Return (x, y) of the center of cell containing provided text 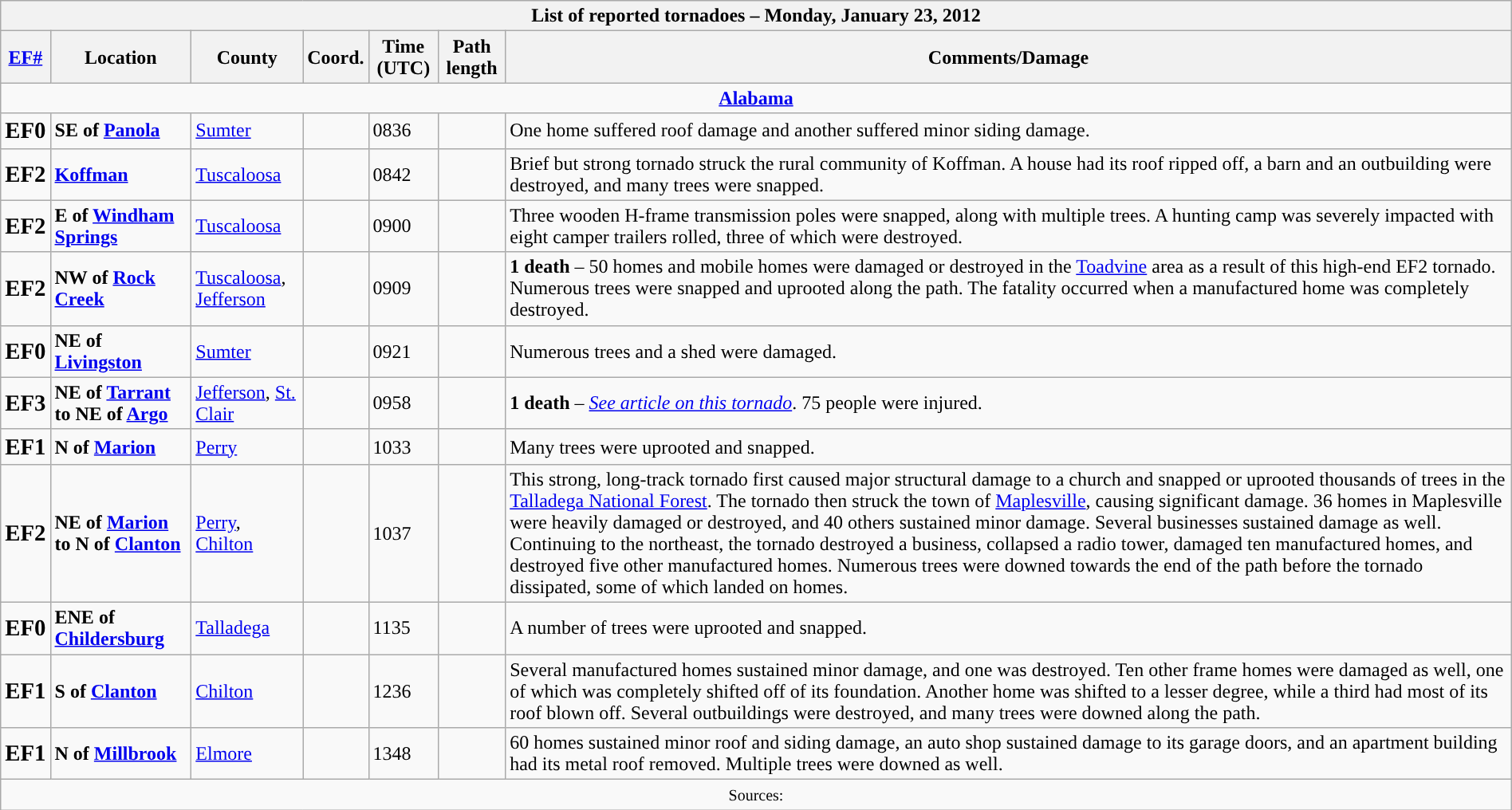
1033 (404, 446)
Many trees were uprooted and snapped. (1009, 446)
Perry (247, 446)
0958 (404, 403)
Coord. (336, 57)
Comments/Damage (1009, 57)
0842 (404, 174)
Time (UTC) (404, 57)
N of Millbrook (121, 754)
NW of Rock Creek (121, 289)
0836 (404, 131)
ENE of Childersburg (121, 628)
NE of Marion to N of Clanton (121, 533)
0921 (404, 351)
1236 (404, 690)
Sources: (756, 795)
One home suffered roof damage and another suffered minor siding damage. (1009, 131)
N of Marion (121, 446)
Alabama (756, 98)
Numerous trees and a shed were damaged. (1009, 351)
Location (121, 57)
1037 (404, 533)
Jefferson, St. Clair (247, 403)
0909 (404, 289)
0900 (404, 226)
E of Windham Springs (121, 226)
Path length (472, 57)
1 death – See article on this tornado. 75 people were injured. (1009, 403)
Talladega (247, 628)
NE of Tarrant to NE of Argo (121, 403)
County (247, 57)
A number of trees were uprooted and snapped. (1009, 628)
1348 (404, 754)
EF# (26, 57)
SE of Panola (121, 131)
Elmore (247, 754)
S of Clanton (121, 690)
Perry, Chilton (247, 533)
Chilton (247, 690)
Tuscaloosa, Jefferson (247, 289)
EF3 (26, 403)
List of reported tornadoes – Monday, January 23, 2012 (756, 16)
1135 (404, 628)
NE of Livingston (121, 351)
Koffman (121, 174)
